Return the [x, y] coordinate for the center point of the cell that contains the specified text.  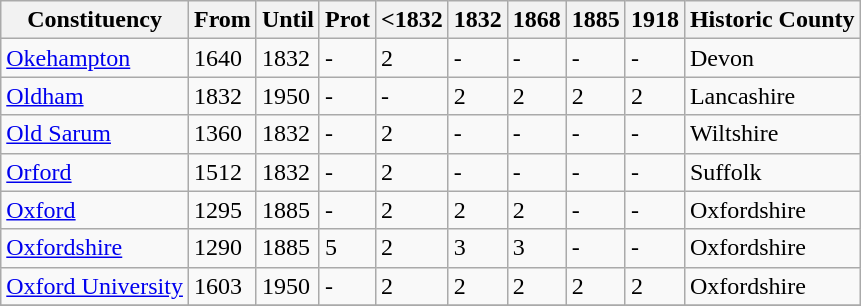
1512 [222, 172]
Lancashire [772, 96]
Orford [95, 172]
1290 [222, 248]
<1832 [412, 20]
1603 [222, 286]
Suffolk [772, 172]
Constituency [95, 20]
Okehampton [95, 58]
Oxford University [95, 286]
Old Sarum [95, 134]
1868 [536, 20]
Wiltshire [772, 134]
Oxford [95, 210]
1360 [222, 134]
Historic County [772, 20]
1918 [654, 20]
Until [288, 20]
From [222, 20]
5 [347, 248]
1295 [222, 210]
Oldham [95, 96]
Prot [347, 20]
Devon [772, 58]
1640 [222, 58]
